Provide the [x, y] coordinate of the cell's center where the given text is located.  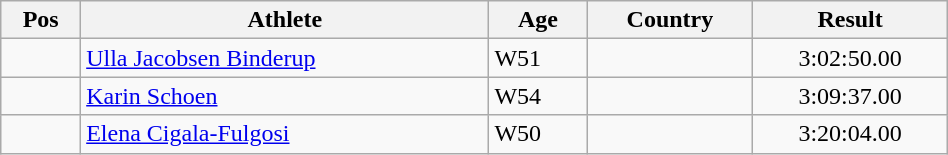
Ulla Jacobsen Binderup [285, 58]
Country [670, 20]
Karin Schoen [285, 96]
3:20:04.00 [850, 134]
W51 [538, 58]
Age [538, 20]
W54 [538, 96]
Elena Cigala-Fulgosi [285, 134]
3:02:50.00 [850, 58]
Athlete [285, 20]
Result [850, 20]
W50 [538, 134]
Pos [41, 20]
3:09:37.00 [850, 96]
